Scan for the cell matching the given text and deliver its [x, y] coordinate at center. 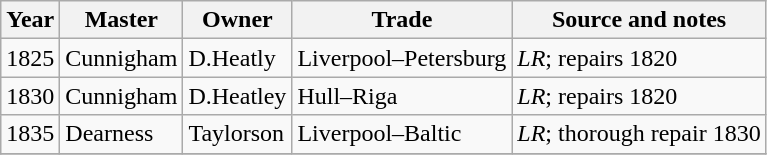
D.Heatly [238, 58]
Hull–Riga [402, 96]
Liverpool–Petersburg [402, 58]
LR; thorough repair 1830 [639, 134]
Owner [238, 20]
Dearness [122, 134]
1830 [30, 96]
Year [30, 20]
Source and notes [639, 20]
Liverpool–Baltic [402, 134]
Trade [402, 20]
1835 [30, 134]
Taylorson [238, 134]
1825 [30, 58]
D.Heatley [238, 96]
Master [122, 20]
